Locate the cell with the specified text and output its (X, Y) center coordinate. 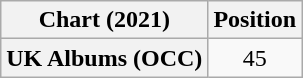
UK Albums (OCC) (104, 58)
Position (255, 20)
Chart (2021) (104, 20)
45 (255, 58)
